Pinpoint the cell where the given text exists, returning its [X, Y] midpoint coordinate. 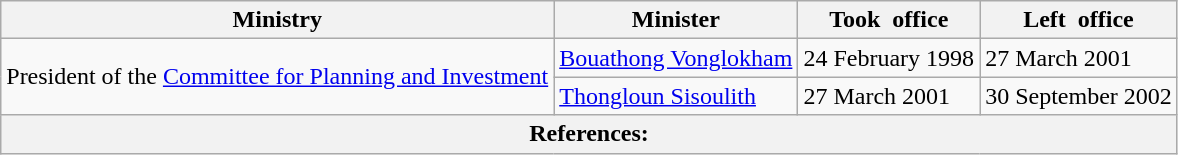
References: [590, 134]
24 February 1998 [889, 58]
Bouathong Vonglokham [676, 58]
President of the Committee for Planning and Investment [278, 77]
Left office [1079, 20]
Minister [676, 20]
Thongloun Sisoulith [676, 96]
Took office [889, 20]
Ministry [278, 20]
30 September 2002 [1079, 96]
